For the text-containing cell, return its midpoint in (X, Y) coordinate format. 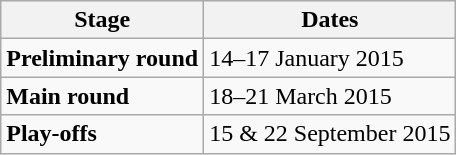
Play-offs (102, 134)
15 & 22 September 2015 (330, 134)
14–17 January 2015 (330, 58)
Main round (102, 96)
18–21 March 2015 (330, 96)
Dates (330, 20)
Stage (102, 20)
Preliminary round (102, 58)
